Return [x, y] of the center of cell containing provided text 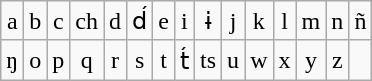
z [338, 60]
j [234, 21]
ŋ [12, 60]
p [58, 60]
ñ [360, 21]
d́ [140, 21]
r [116, 60]
y [311, 60]
u [234, 60]
k [259, 21]
b [36, 21]
d [116, 21]
t́ [184, 60]
m [311, 21]
x [284, 60]
e [164, 21]
n [338, 21]
ɨ [208, 21]
q [87, 60]
w [259, 60]
i [184, 21]
t [164, 60]
ch [87, 21]
a [12, 21]
c [58, 21]
ts [208, 60]
o [36, 60]
s [140, 60]
l [284, 21]
